Search for the cell housing the specified text and yield its [X, Y] center coordinate. 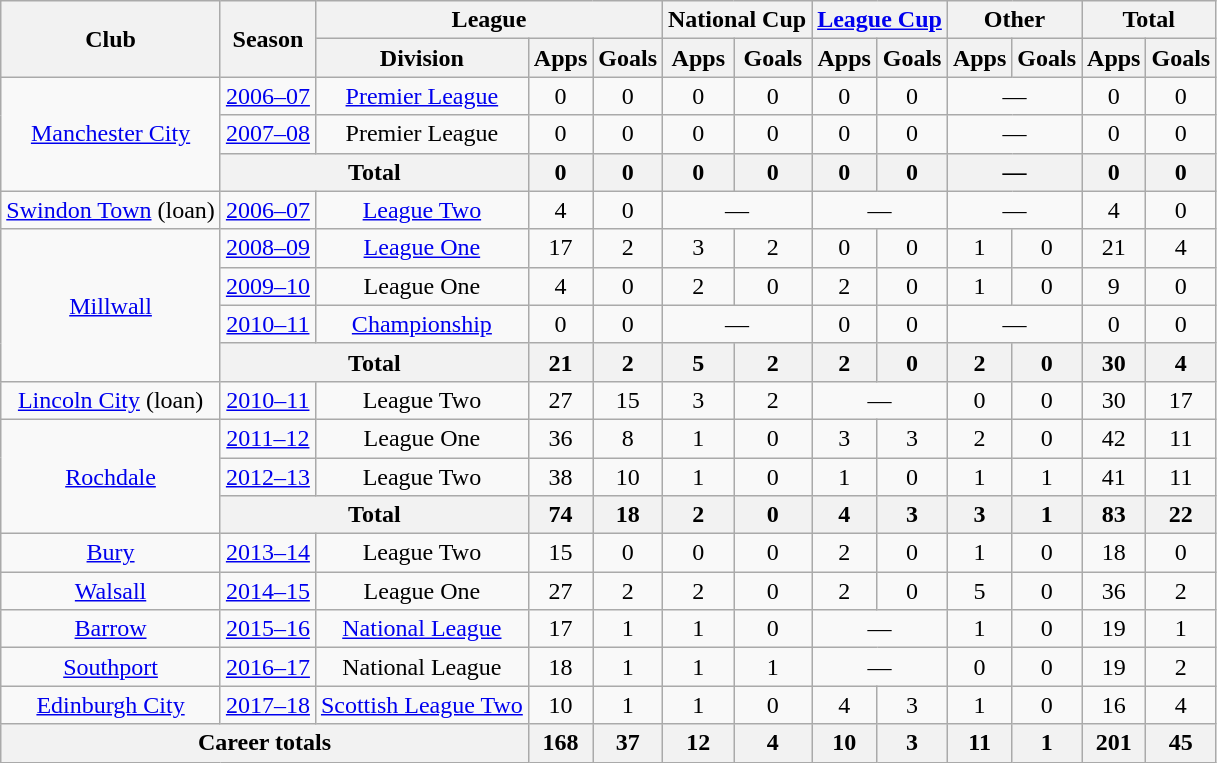
12 [699, 743]
2009–10 [268, 286]
Swindon Town (loan) [111, 210]
Scottish League Two [422, 705]
2007–08 [268, 134]
Lincoln City (loan) [111, 400]
2012–13 [268, 477]
41 [1114, 477]
2014–15 [268, 591]
Manchester City [111, 134]
83 [1114, 515]
Edinburgh City [111, 705]
2013–14 [268, 553]
League [488, 20]
37 [628, 743]
Millwall [111, 305]
Rochdale [111, 476]
2011–12 [268, 438]
2008–09 [268, 248]
168 [560, 743]
National Cup [738, 20]
Walsall [111, 591]
Season [268, 39]
45 [1181, 743]
League Cup [880, 20]
Club [111, 39]
38 [560, 477]
Barrow [111, 629]
9 [1114, 286]
Southport [111, 667]
74 [560, 515]
16 [1114, 705]
Championship [422, 324]
Bury [111, 553]
8 [628, 438]
2017–18 [268, 705]
22 [1181, 515]
2016–17 [268, 667]
Division [422, 58]
42 [1114, 438]
2015–16 [268, 629]
Career totals [265, 743]
Other [1014, 20]
201 [1114, 743]
